Extract the (x, y) coordinate from the center of the cell holding the provided text.  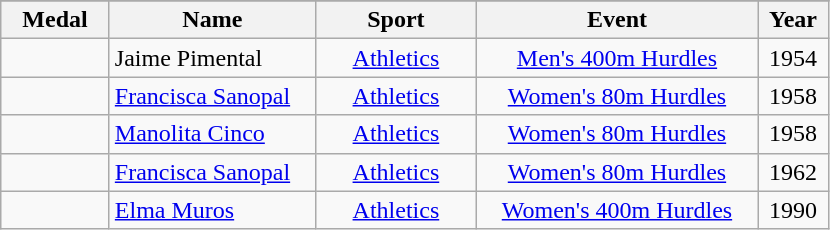
Medal (56, 20)
Year (794, 20)
Manolita Cinco (212, 134)
Men's 400m Hurdles (616, 58)
1954 (794, 58)
1990 (794, 210)
Event (616, 20)
Women's 400m Hurdles (616, 210)
Jaime Pimental (212, 58)
Name (212, 20)
Sport (396, 20)
1962 (794, 172)
Elma Muros (212, 210)
